Return (x, y) of the center of cell containing provided text 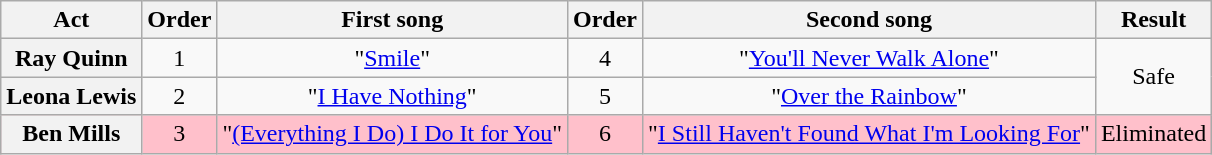
4 (604, 58)
"I Still Haven't Found What I'm Looking For" (870, 134)
6 (604, 134)
"Smile" (392, 58)
5 (604, 96)
Ben Mills (72, 134)
Result (1153, 20)
Eliminated (1153, 134)
2 (180, 96)
3 (180, 134)
"I Have Nothing" (392, 96)
"Over the Rainbow" (870, 96)
"You'll Never Walk Alone" (870, 58)
Second song (870, 20)
Act (72, 20)
First song (392, 20)
Leona Lewis (72, 96)
Ray Quinn (72, 58)
Safe (1153, 77)
1 (180, 58)
"(Everything I Do) I Do It for You" (392, 134)
